Return (X, Y) of the center of cell containing provided text 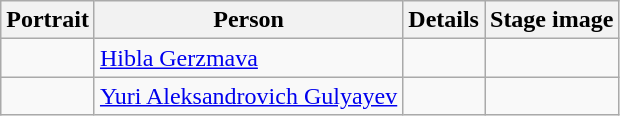
Portrait (48, 20)
Person (248, 20)
Stage image (551, 20)
Details (444, 20)
Yuri Aleksandrovich Gulyayev (248, 96)
Hibla Gerzmava (248, 58)
